Return [x, y] of the center of cell containing provided text 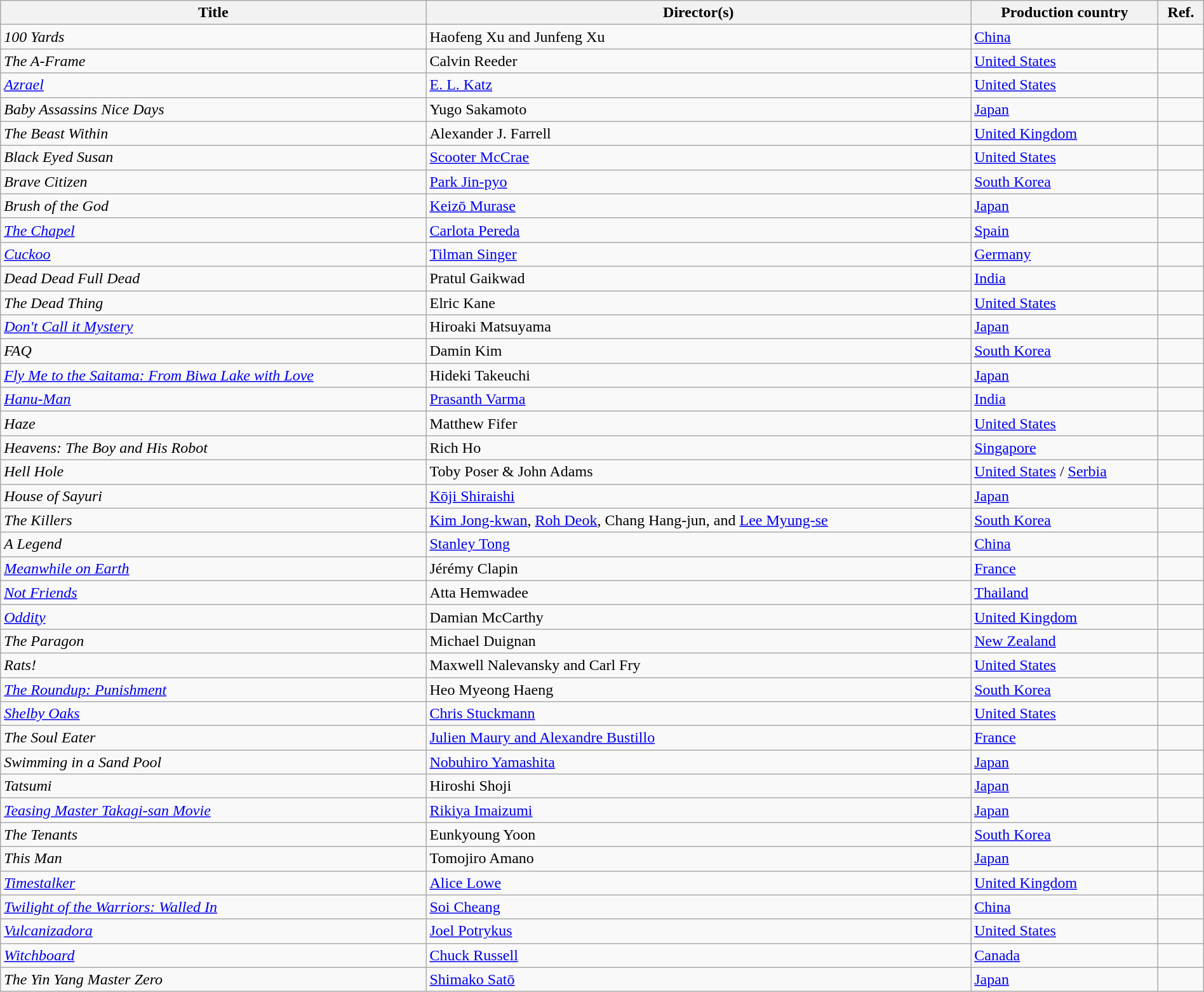
The Chapel [213, 230]
United States / Serbia [1064, 472]
Oddity [213, 617]
Julien Maury and Alexandre Bustillo [699, 738]
Scooter McCrae [699, 158]
Black Eyed Susan [213, 158]
Azrael [213, 85]
Title [213, 13]
Heavens: The Boy and His Robot [213, 448]
Park Jin-pyo [699, 182]
Vulcanizadora [213, 931]
New Zealand [1064, 641]
Keizō Murase [699, 206]
Timestalker [213, 883]
The Dead Thing [213, 303]
Joel Potrykus [699, 931]
100 Yards [213, 37]
Toby Poser & John Adams [699, 472]
The Soul Eater [213, 738]
The Beast Within [213, 133]
Germany [1064, 254]
A Legend [213, 544]
Dead Dead Full Dead [213, 278]
Tatsumi [213, 786]
Brave Citizen [213, 182]
Jérémy Clapin [699, 568]
Hiroshi Shoji [699, 786]
The Killers [213, 520]
Elric Kane [699, 303]
The Paragon [213, 641]
Kim Jong-kwan, Roh Deok, Chang Hang-jun, and Lee Myung-se [699, 520]
Not Friends [213, 593]
Alexander J. Farrell [699, 133]
Baby Assassins Nice Days [213, 109]
Thailand [1064, 593]
Canada [1064, 955]
Brush of the God [213, 206]
Director(s) [699, 13]
Chuck Russell [699, 955]
Production country [1064, 13]
Shimako Satō [699, 979]
Haze [213, 424]
Hanu-Man [213, 399]
Prasanth Varma [699, 399]
E. L. Katz [699, 85]
Hideki Takeuchi [699, 375]
Rich Ho [699, 448]
Soi Cheang [699, 907]
House of Sayuri [213, 496]
Swimming in a Sand Pool [213, 762]
Rats! [213, 665]
Ref. [1181, 13]
Michael Duignan [699, 641]
Don't Call it Mystery [213, 327]
This Man [213, 859]
Tomojiro Amano [699, 859]
Atta Hemwadee [699, 593]
Chris Stuckmann [699, 714]
Eunkyoung Yoon [699, 834]
Fly Me to the Saitama: From Biwa Lake with Love [213, 375]
Yugo Sakamoto [699, 109]
Kōji Shiraishi [699, 496]
Pratul Gaikwad [699, 278]
Nobuhiro Yamashita [699, 762]
Tilman Singer [699, 254]
The Roundup: Punishment [213, 689]
Cuckoo [213, 254]
Hiroaki Matsuyama [699, 327]
Heo Myeong Haeng [699, 689]
Meanwhile on Earth [213, 568]
The A-Frame [213, 61]
Witchboard [213, 955]
Teasing Master Takagi-san Movie [213, 810]
Rikiya Imaizumi [699, 810]
Maxwell Nalevansky and Carl Fry [699, 665]
Damian McCarthy [699, 617]
Shelby Oaks [213, 714]
Twilight of the Warriors: Walled In [213, 907]
Hell Hole [213, 472]
Calvin Reeder [699, 61]
Spain [1064, 230]
Carlota Pereda [699, 230]
Damin Kim [699, 351]
Singapore [1064, 448]
FAQ [213, 351]
Stanley Tong [699, 544]
The Tenants [213, 834]
Haofeng Xu and Junfeng Xu [699, 37]
Matthew Fifer [699, 424]
The Yin Yang Master Zero [213, 979]
Alice Lowe [699, 883]
